Pinpoint the cell where the given text exists, returning its [x, y] midpoint coordinate. 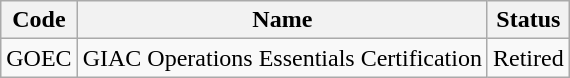
Retired [528, 58]
GIAC Operations Essentials Certification [282, 58]
Status [528, 20]
Code [39, 20]
Name [282, 20]
GOEC [39, 58]
